Find where the given text appears and provide that cell's center as (x, y) coordinate. 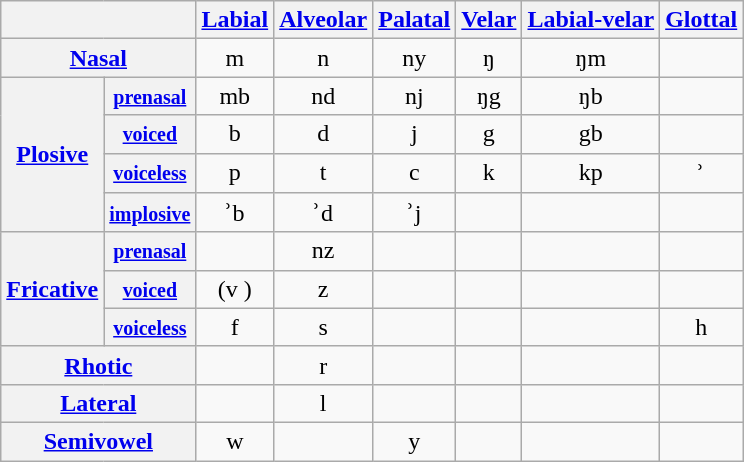
Plosive (52, 154)
d (324, 134)
ŋb (591, 96)
ʾd (324, 213)
z (324, 289)
(v ) (235, 289)
g (489, 134)
ny (414, 58)
nz (324, 251)
c (414, 173)
Velar (489, 20)
j (414, 134)
implosive (150, 213)
ŋm (591, 58)
l (324, 403)
ʾj (414, 213)
p (235, 173)
kp (591, 173)
Semivowel (98, 441)
Alveolar (324, 20)
f (235, 327)
m (235, 58)
n (324, 58)
Lateral (98, 403)
Labial (235, 20)
h (702, 327)
Rhotic (98, 365)
nd (324, 96)
ʾb (235, 213)
s (324, 327)
ŋ (489, 58)
ŋg (489, 96)
ʾ (702, 173)
Palatal (414, 20)
Labial-velar (591, 20)
r (324, 365)
mb (235, 96)
Fricative (52, 289)
gb (591, 134)
k (489, 173)
Nasal (98, 58)
b (235, 134)
nj (414, 96)
y (414, 441)
Glottal (702, 20)
w (235, 441)
t (324, 173)
